Scan for the cell matching the given text and deliver its (x, y) coordinate at center. 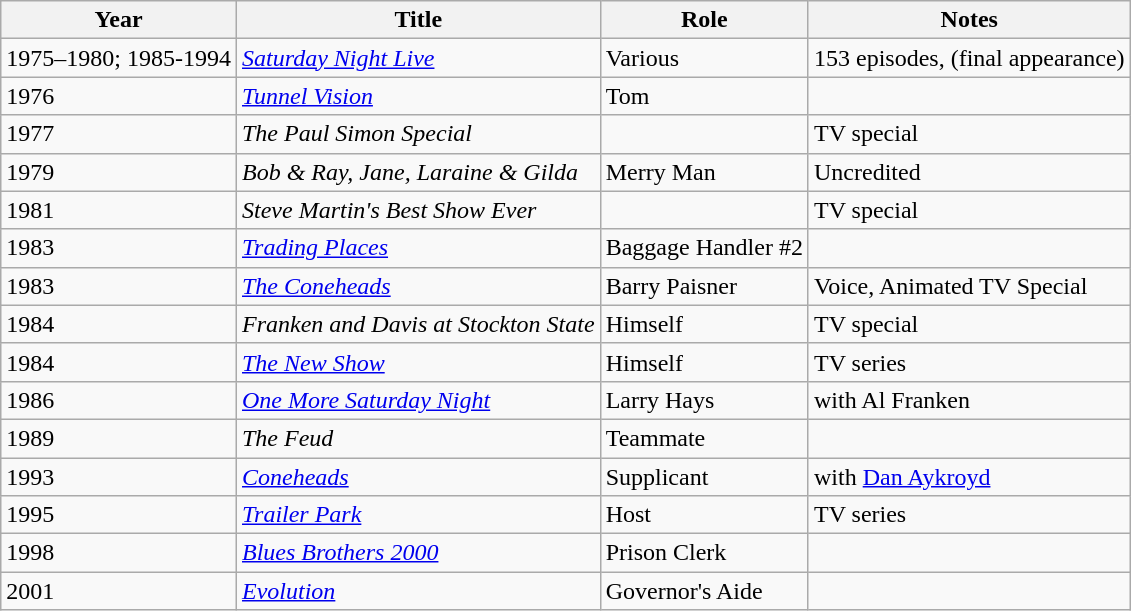
Merry Man (704, 172)
Baggage Handler #2 (704, 248)
153 episodes, (final appearance) (969, 58)
Year (119, 20)
Bob & Ray, Jane, Laraine & Gilda (418, 172)
Prison Clerk (704, 553)
Notes (969, 20)
Governor's Aide (704, 591)
1995 (119, 515)
Supplicant (704, 477)
Tom (704, 96)
Title (418, 20)
Saturday Night Live (418, 58)
Uncredited (969, 172)
Host (704, 515)
Blues Brothers 2000 (418, 553)
The Feud (418, 438)
Role (704, 20)
One More Saturday Night (418, 400)
Larry Hays (704, 400)
with Al Franken (969, 400)
Steve Martin's Best Show Ever (418, 210)
1979 (119, 172)
Franken and Davis at Stockton State (418, 324)
The Coneheads (418, 286)
1998 (119, 553)
1977 (119, 134)
1975–1980; 1985-1994 (119, 58)
Coneheads (418, 477)
Teammate (704, 438)
The Paul Simon Special (418, 134)
1993 (119, 477)
Trailer Park (418, 515)
2001 (119, 591)
Tunnel Vision (418, 96)
Voice, Animated TV Special (969, 286)
The New Show (418, 362)
1989 (119, 438)
1981 (119, 210)
Evolution (418, 591)
Various (704, 58)
Trading Places (418, 248)
1986 (119, 400)
with Dan Aykroyd (969, 477)
1976 (119, 96)
Barry Paisner (704, 286)
